Extract the [X, Y] coordinate from the center of the cell holding the provided text.  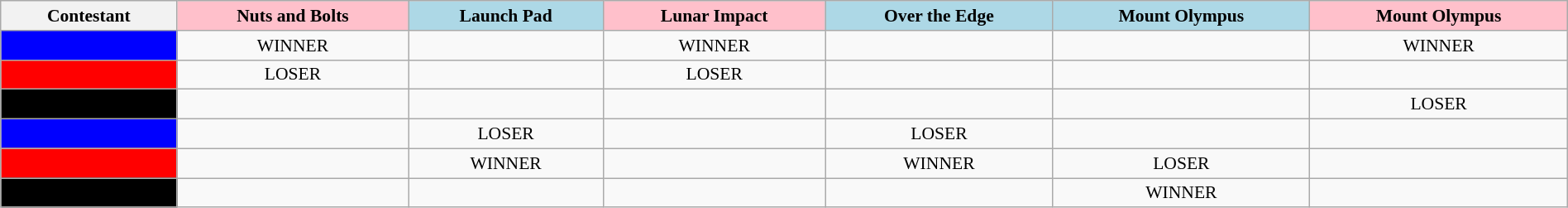
Launch Pad [506, 16]
Over the Edge [939, 16]
Lunar Impact [715, 16]
Nuts and Bolts [293, 16]
Contestant [89, 16]
